Capture the cell that displays the provided text and extract its (X, Y) central coordinate. 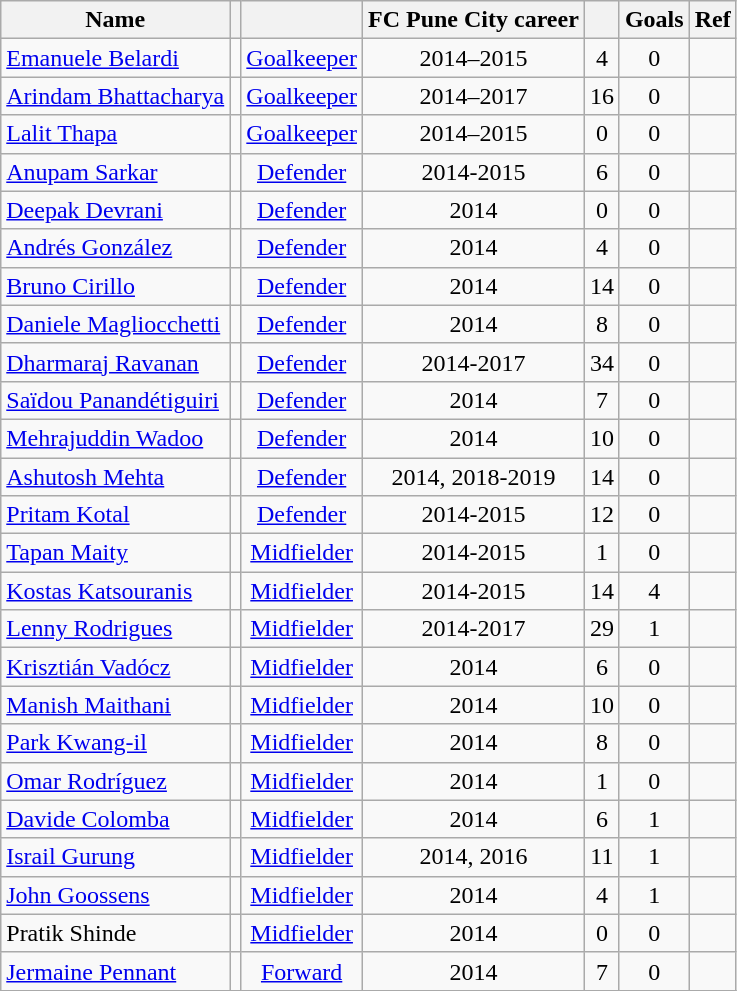
Saïdou Panandétiguiri (116, 400)
Forward (302, 971)
Mehrajuddin Wadoo (116, 438)
Manish Maithani (116, 705)
Tapan Maity (116, 553)
29 (602, 629)
Andrés González (116, 248)
Kostas Katsouranis (116, 591)
11 (602, 857)
Omar Rodríguez (116, 781)
Name (116, 20)
Daniele Magliocchetti (116, 324)
Jermaine Pennant (116, 971)
Pratik Shinde (116, 933)
16 (602, 96)
Emanuele Belardi (116, 58)
Davide Colomba (116, 819)
12 (602, 515)
Ref (712, 20)
Krisztián Vadócz (116, 667)
Arindam Bhattacharya (116, 96)
Lenny Rodrigues (116, 629)
2014, 2018-2019 (473, 477)
Dharmaraj Ravanan (116, 362)
Goals (654, 20)
FC Pune City career (473, 20)
John Goossens (116, 895)
Lalit Thapa (116, 134)
Ashutosh Mehta (116, 477)
2014, 2016 (473, 857)
34 (602, 362)
Pritam Kotal (116, 515)
Israil Gurung (116, 857)
Anupam Sarkar (116, 172)
Deepak Devrani (116, 210)
2014–2017 (473, 96)
Bruno Cirillo (116, 286)
Park Kwang-il (116, 743)
